Return [X, Y] of the center of cell containing provided text 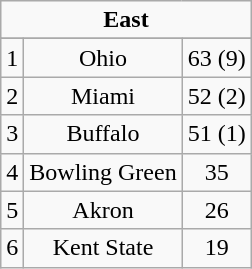
6 [12, 248]
Bowling Green [103, 172]
Kent State [103, 248]
East [126, 20]
35 [216, 172]
26 [216, 210]
Ohio [103, 58]
Buffalo [103, 134]
51 (1) [216, 134]
5 [12, 210]
Akron [103, 210]
19 [216, 248]
3 [12, 134]
63 (9) [216, 58]
Miami [103, 96]
2 [12, 96]
52 (2) [216, 96]
1 [12, 58]
4 [12, 172]
